For the text-containing cell, return its midpoint in (X, Y) coordinate format. 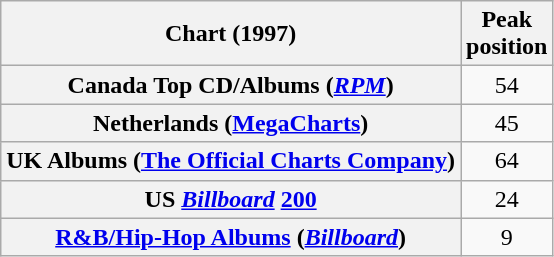
UK Albums (The Official Charts Company) (231, 161)
24 (506, 199)
64 (506, 161)
US Billboard 200 (231, 199)
R&B/Hip-Hop Albums (Billboard) (231, 237)
Chart (1997) (231, 34)
Canada Top CD/Albums (RPM) (231, 85)
Netherlands (MegaCharts) (231, 123)
45 (506, 123)
Peakposition (506, 34)
9 (506, 237)
54 (506, 85)
